Locate the cell with the specified text and output its [X, Y] center coordinate. 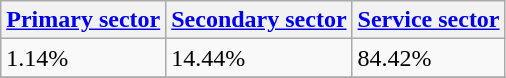
14.44% [259, 58]
1.14% [84, 58]
84.42% [428, 58]
Primary sector [84, 20]
Service sector [428, 20]
Secondary sector [259, 20]
